Capture the cell that displays the provided text and extract its (X, Y) central coordinate. 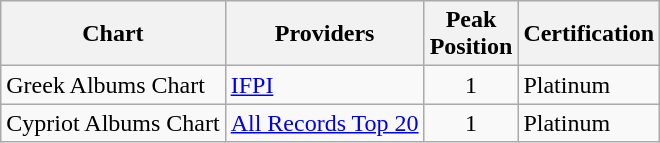
All Records Top 20 (324, 123)
Providers (324, 34)
Certification (589, 34)
Greek Albums Chart (113, 85)
PeakPosition (471, 34)
Cypriot Albums Chart (113, 123)
Chart (113, 34)
IFPI (324, 85)
